Capture the cell that displays the provided text and extract its [x, y] central coordinate. 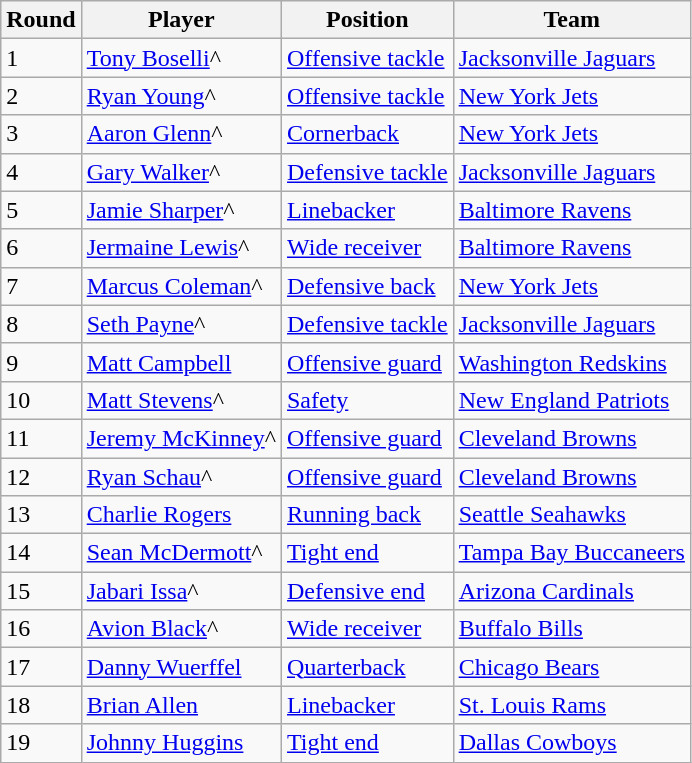
7 [41, 286]
15 [41, 591]
19 [41, 743]
Team [572, 20]
11 [41, 438]
Sean McDermott^ [181, 553]
Matt Campbell [181, 362]
Buffalo Bills [572, 629]
Quarterback [367, 667]
Arizona Cardinals [572, 591]
Jeremy McKinney^ [181, 438]
Charlie Rogers [181, 515]
Position [367, 20]
2 [41, 96]
Jabari Issa^ [181, 591]
14 [41, 553]
Seth Payne^ [181, 324]
Ryan Young^ [181, 96]
18 [41, 705]
9 [41, 362]
Tampa Bay Buccaneers [572, 553]
Gary Walker^ [181, 172]
8 [41, 324]
16 [41, 629]
Johnny Huggins [181, 743]
Washington Redskins [572, 362]
Safety [367, 400]
10 [41, 400]
13 [41, 515]
St. Louis Rams [572, 705]
Ryan Schau^ [181, 477]
1 [41, 58]
6 [41, 248]
Running back [367, 515]
17 [41, 667]
Danny Wuerffel [181, 667]
12 [41, 477]
Jamie Sharper^ [181, 210]
Marcus Coleman^ [181, 286]
Dallas Cowboys [572, 743]
3 [41, 134]
5 [41, 210]
Brian Allen [181, 705]
Chicago Bears [572, 667]
Player [181, 20]
Tony Boselli^ [181, 58]
Seattle Seahawks [572, 515]
Defensive back [367, 286]
Round [41, 20]
New England Patriots [572, 400]
Aaron Glenn^ [181, 134]
Jermaine Lewis^ [181, 248]
Avion Black^ [181, 629]
4 [41, 172]
Matt Stevens^ [181, 400]
Defensive end [367, 591]
Cornerback [367, 134]
